For the text-containing cell, return its midpoint in (X, Y) coordinate format. 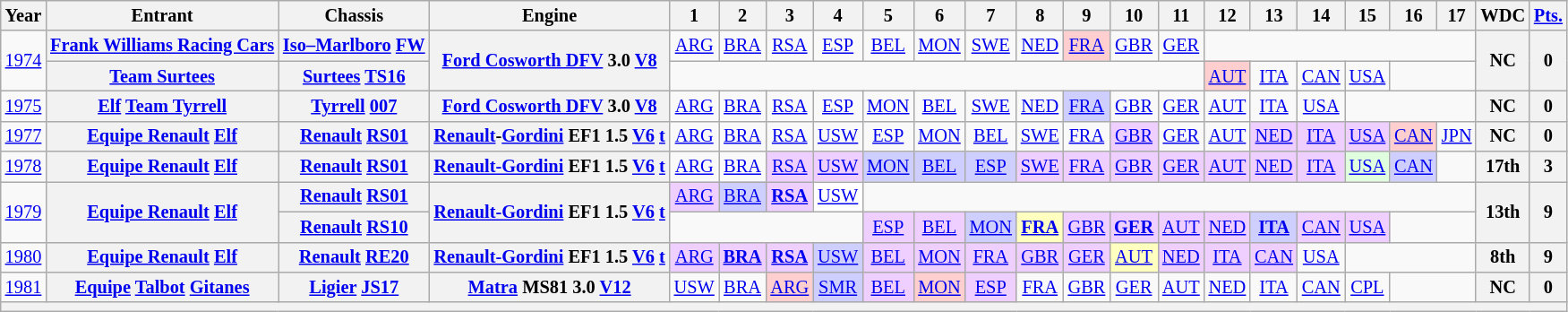
8th (1503, 257)
Iso–Marlboro FW (354, 46)
1978 (23, 167)
1975 (23, 106)
1977 (23, 136)
5 (888, 15)
1 (695, 15)
CPL (1367, 287)
10 (1134, 15)
Team Surtees (162, 76)
13th (1503, 212)
Frank Williams Racing Cars (162, 46)
Year (23, 15)
Equipe Talbot Gitanes (162, 287)
Ligier JS17 (354, 287)
16 (1413, 15)
11 (1181, 15)
Chassis (354, 15)
1974 (23, 61)
Engine (550, 15)
4 (838, 15)
1979 (23, 212)
SMR (838, 287)
Elf Team Tyrrell (162, 106)
17 (1457, 15)
15 (1367, 15)
8 (1041, 15)
Renault RE20 (354, 257)
1980 (23, 257)
Pts. (1548, 15)
6 (938, 15)
WDC (1503, 15)
JPN (1457, 136)
14 (1322, 15)
Tyrrell 007 (354, 106)
13 (1273, 15)
1981 (23, 287)
17th (1503, 167)
7 (990, 15)
2 (743, 15)
Matra MS81 3.0 V12 (550, 287)
Renault RS10 (354, 227)
Entrant (162, 15)
Surtees TS16 (354, 76)
12 (1228, 15)
